For the text-containing cell, return its midpoint in [X, Y] coordinate format. 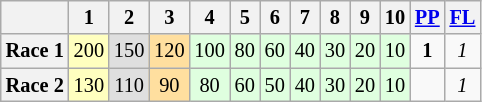
7 [305, 17]
8 [335, 17]
FL [463, 17]
5 [245, 17]
120 [169, 51]
6 [275, 17]
100 [209, 51]
Race 1 [35, 51]
PP [428, 17]
50 [275, 85]
90 [169, 85]
200 [89, 51]
2 [129, 17]
150 [129, 51]
4 [209, 17]
Race 2 [35, 85]
130 [89, 85]
9 [365, 17]
110 [129, 85]
3 [169, 17]
